Capture the cell that displays the provided text and extract its (x, y) central coordinate. 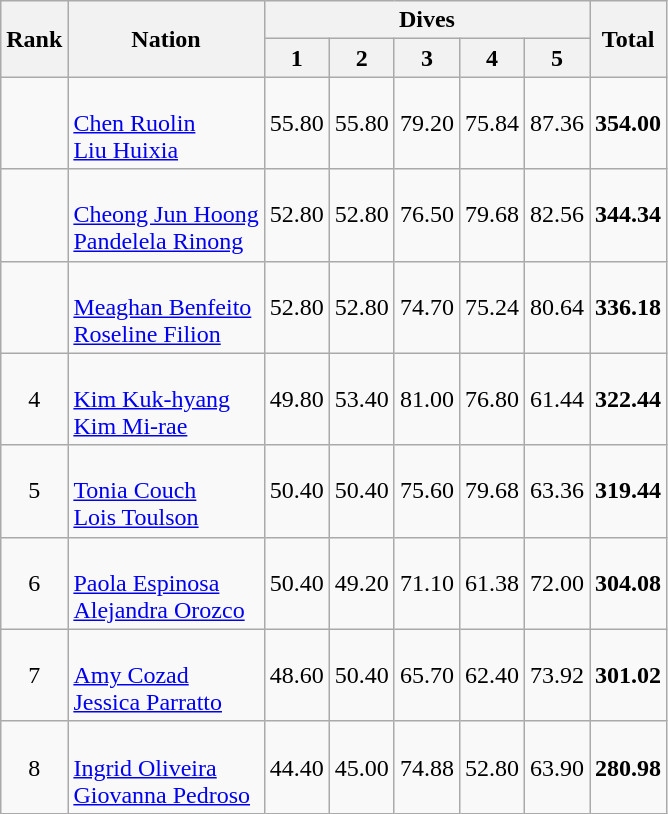
336.18 (628, 307)
81.00 (426, 399)
Ingrid OliveiraGiovanna Pedroso (166, 767)
2 (362, 58)
75.60 (426, 491)
Nation (166, 39)
74.70 (426, 307)
63.36 (558, 491)
76.50 (426, 215)
80.64 (558, 307)
304.08 (628, 583)
8 (34, 767)
1 (296, 58)
62.40 (492, 675)
63.90 (558, 767)
87.36 (558, 123)
Total (628, 39)
48.60 (296, 675)
7 (34, 675)
Chen RuolinLiu Huixia (166, 123)
53.40 (362, 399)
354.00 (628, 123)
322.44 (628, 399)
280.98 (628, 767)
73.92 (558, 675)
45.00 (362, 767)
75.84 (492, 123)
71.10 (426, 583)
61.38 (492, 583)
79.20 (426, 123)
319.44 (628, 491)
Dives (426, 20)
82.56 (558, 215)
Rank (34, 39)
49.80 (296, 399)
344.34 (628, 215)
Tonia CouchLois Toulson (166, 491)
3 (426, 58)
75.24 (492, 307)
74.88 (426, 767)
76.80 (492, 399)
Amy CozadJessica Parratto (166, 675)
Paola EspinosaAlejandra Orozco (166, 583)
49.20 (362, 583)
Cheong Jun HoongPandelela Rinong (166, 215)
65.70 (426, 675)
72.00 (558, 583)
Kim Kuk-hyangKim Mi-rae (166, 399)
6 (34, 583)
61.44 (558, 399)
Meaghan BenfeitoRoseline Filion (166, 307)
44.40 (296, 767)
301.02 (628, 675)
